Return (X, Y) of the center of cell containing provided text 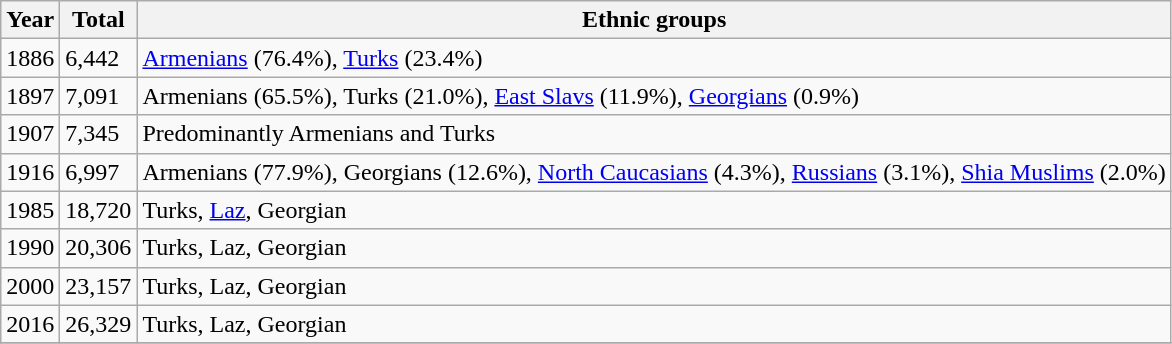
Armenians (65.5%), Turks (21.0%), East Slavs (11.9%), Georgians (0.9%) (654, 96)
Armenians (76.4%), Turks (23.4%) (654, 58)
6,442 (98, 58)
20,306 (98, 248)
Armenians (77.9%), Georgians (12.6%), North Caucasians (4.3%), Russians (3.1%), Shia Muslims (2.0%) (654, 172)
7,091 (98, 96)
1886 (30, 58)
Year (30, 20)
Predominantly Armenians and Turks (654, 134)
7,345 (98, 134)
1916 (30, 172)
1897 (30, 96)
6,997 (98, 172)
1990 (30, 248)
Total (98, 20)
26,329 (98, 324)
1985 (30, 210)
Ethnic groups (654, 20)
18,720 (98, 210)
2016 (30, 324)
23,157 (98, 286)
2000 (30, 286)
1907 (30, 134)
